Return [X, Y] of the center of cell containing provided text 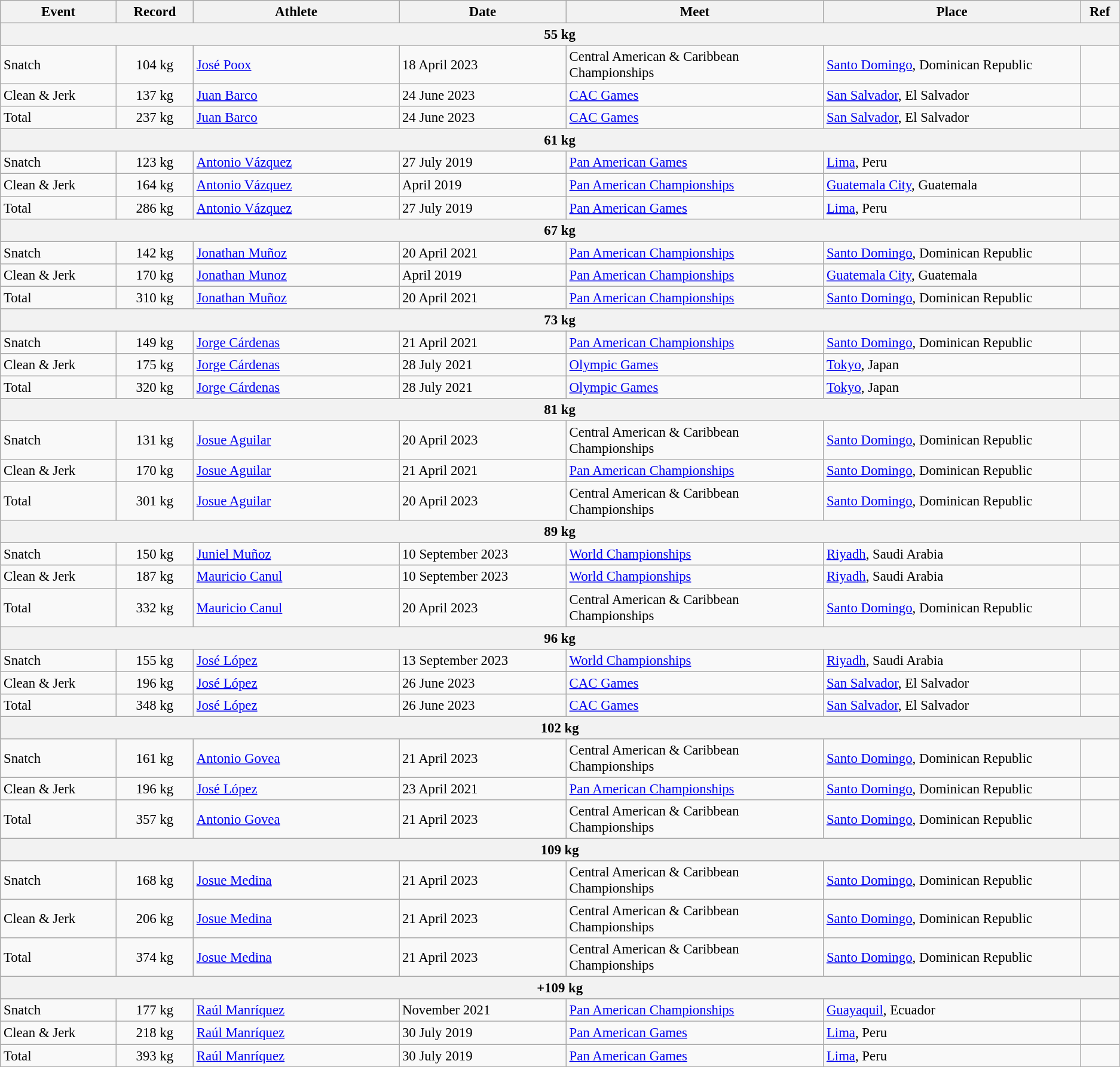
150 kg [154, 554]
123 kg [154, 163]
102 kg [560, 728]
104 kg [154, 65]
164 kg [154, 185]
177 kg [154, 1010]
218 kg [154, 1033]
November 2021 [483, 1010]
81 kg [560, 410]
142 kg [154, 253]
206 kg [154, 919]
+109 kg [560, 988]
374 kg [154, 957]
175 kg [154, 365]
187 kg [154, 577]
55 kg [560, 35]
Athlete [296, 12]
Record [154, 12]
96 kg [560, 638]
18 April 2023 [483, 65]
149 kg [154, 342]
320 kg [154, 387]
Event [59, 12]
357 kg [154, 820]
286 kg [154, 208]
301 kg [154, 502]
73 kg [560, 320]
168 kg [154, 881]
Guayaquil, Ecuador [952, 1010]
155 kg [154, 660]
310 kg [154, 298]
Juniel Muñoz [296, 554]
393 kg [154, 1056]
89 kg [560, 532]
109 kg [560, 850]
José Poox [296, 65]
23 April 2021 [483, 789]
Place [952, 12]
131 kg [154, 441]
Date [483, 12]
13 September 2023 [483, 660]
237 kg [154, 118]
67 kg [560, 230]
61 kg [560, 140]
161 kg [154, 759]
332 kg [154, 607]
137 kg [154, 96]
Jonathan Munoz [296, 275]
Meet [694, 12]
Ref [1100, 12]
348 kg [154, 706]
